Return the (x, y) coordinate for the center point of the cell that contains the specified text.  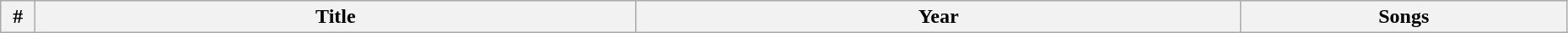
Songs (1404, 17)
# (19, 17)
Title (336, 17)
Year (938, 17)
